Find where the given text appears and provide that cell's center as (X, Y) coordinate. 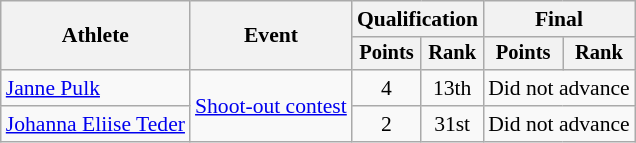
31st (452, 124)
Janne Pulk (96, 88)
4 (386, 88)
13th (452, 88)
Final (559, 19)
Athlete (96, 36)
Qualification (418, 19)
2 (386, 124)
Shoot-out contest (271, 106)
Event (271, 36)
Johanna Eliise Teder (96, 124)
